Capture the cell that displays the provided text and extract its (x, y) central coordinate. 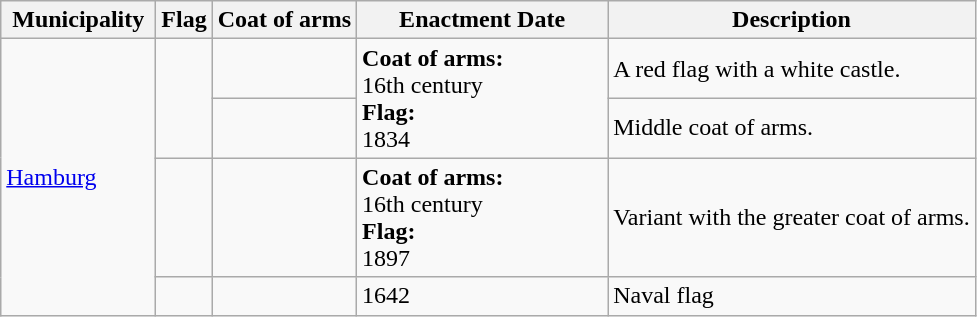
Coat of arms:16th centuryFlag:1834 (482, 98)
A red flag with a white castle. (792, 69)
Flag (184, 20)
Middle coat of arms. (792, 128)
Naval flag (792, 296)
Coat of arms (284, 20)
Description (792, 20)
Variant with the greater coat of arms. (792, 218)
1642 (482, 296)
Municipality (78, 20)
Enactment Date (482, 20)
Hamburg (78, 177)
Coat of arms:16th centuryFlag:1897 (482, 218)
